Capture the cell that displays the provided text and extract its (X, Y) central coordinate. 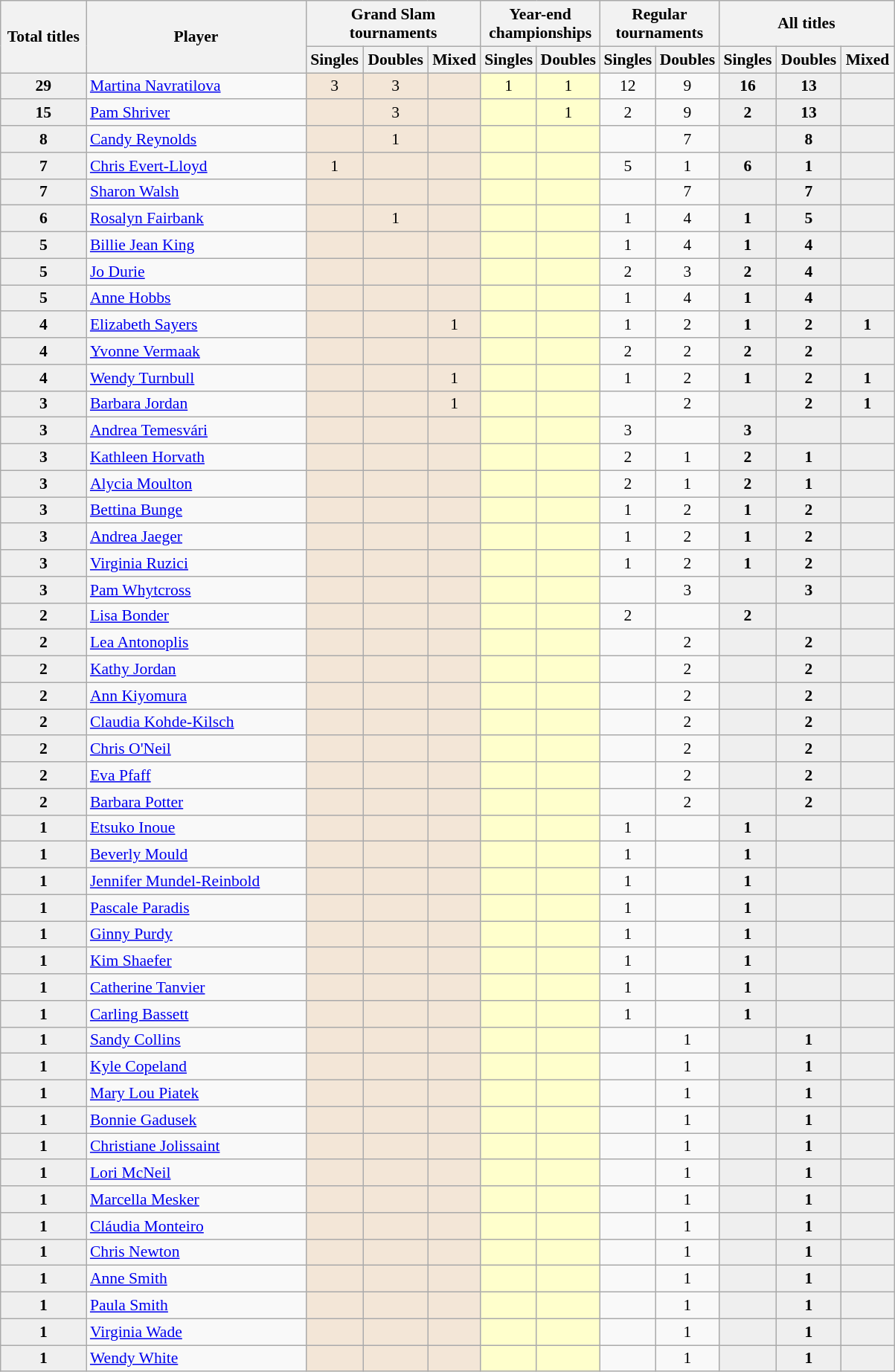
Bonnie Gadusek (196, 1120)
Barbara Potter (196, 802)
Pascale Paradis (196, 908)
Total titles (43, 37)
15 (43, 113)
Eva Pfaff (196, 775)
Ginny Purdy (196, 935)
Chris O'Neil (196, 749)
Andrea Temesvári (196, 431)
Barbara Jordan (196, 404)
Bettina Bunge (196, 510)
Anne Smith (196, 1279)
Virginia Ruzici (196, 563)
Virginia Wade (196, 1332)
Cláudia Monteiro (196, 1226)
Wendy Turnbull (196, 378)
Jo Durie (196, 272)
Kim Shaefer (196, 961)
Kyle Copeland (196, 1067)
Regulartournaments (659, 24)
16 (747, 86)
Catherine Tanvier (196, 987)
Carling Bassett (196, 1014)
All titles (806, 24)
Mary Lou Piatek (196, 1094)
Beverly Mould (196, 855)
Andrea Jaeger (196, 537)
Lisa Bonder (196, 616)
Chris Newton (196, 1252)
Kathleen Horvath (196, 458)
Lori McNeil (196, 1173)
Marcella Mesker (196, 1199)
Paula Smith (196, 1306)
Pam Whytcross (196, 590)
Martina Navratilova (196, 86)
Kathy Jordan (196, 670)
Ann Kiyomura (196, 696)
Wendy White (196, 1359)
Claudia Kohde-Kilsch (196, 722)
Jennifer Mundel-Reinbold (196, 882)
Yvonne Vermaak (196, 351)
12 (628, 86)
Lea Antonoplis (196, 643)
29 (43, 86)
Year-endchampionships (540, 24)
Etsuko Inoue (196, 828)
Christiane Jolissaint (196, 1147)
Sandy Collins (196, 1040)
Elizabeth Sayers (196, 325)
Player (196, 37)
Billie Jean King (196, 246)
Grand Slamtournaments (393, 24)
Pam Shriver (196, 113)
Anne Hobbs (196, 298)
Sharon Walsh (196, 192)
Rosalyn Fairbank (196, 219)
Candy Reynolds (196, 139)
Chris Evert-Lloyd (196, 166)
Alycia Moulton (196, 484)
